Pinpoint the cell where the given text exists, returning its [x, y] midpoint coordinate. 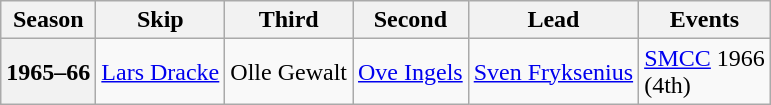
Ove Ingels [410, 72]
1965–66 [48, 72]
Third [289, 20]
SMCC 1966 (4th) [705, 72]
Season [48, 20]
Second [410, 20]
Sven Fryksenius [553, 72]
Lead [553, 20]
Skip [160, 20]
Olle Gewalt [289, 72]
Events [705, 20]
Lars Dracke [160, 72]
